Determine the (X, Y) coordinate at the center of the cell enclosing the given text.  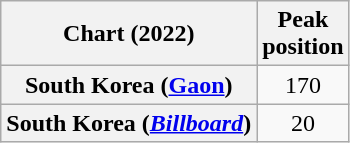
20 (303, 123)
South Korea (Gaon) (129, 85)
170 (303, 85)
Peakposition (303, 34)
Chart (2022) (129, 34)
South Korea (Billboard) (129, 123)
